Return [x, y] of the center of cell containing provided text 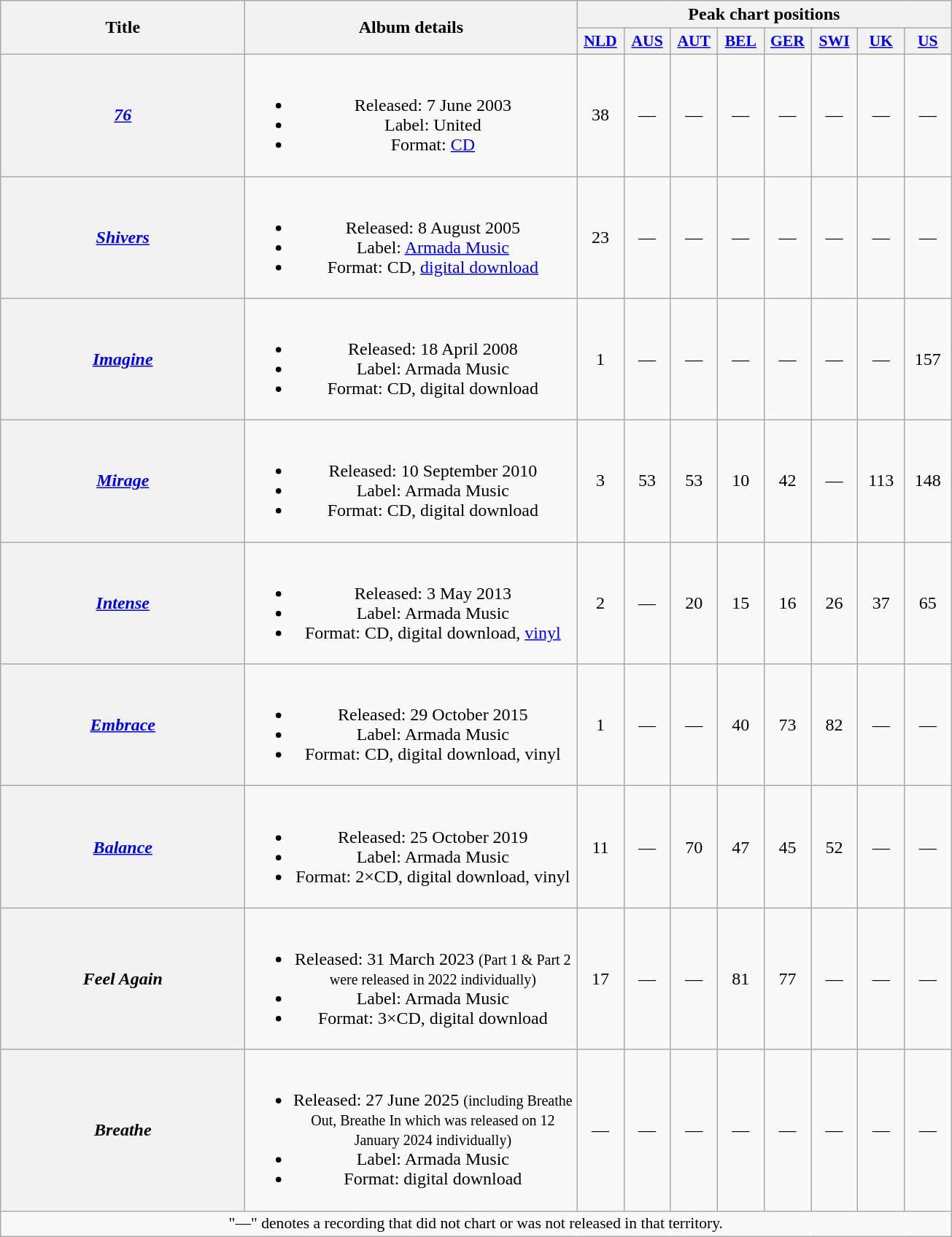
Released: 7 June 2003Label: UnitedFormat: CD [411, 115]
37 [881, 603]
Feel Again [123, 979]
10 [740, 482]
76 [123, 115]
BEL [740, 42]
Peak chart positions [765, 15]
15 [740, 603]
Released: 18 April 2008Label: Armada MusicFormat: CD, digital download [411, 359]
65 [928, 603]
UK [881, 42]
GER [787, 42]
16 [787, 603]
77 [787, 979]
AUS [647, 42]
70 [694, 847]
Mirage [123, 482]
23 [600, 238]
81 [740, 979]
Released: 10 September 2010Label: Armada MusicFormat: CD, digital download [411, 482]
"—" denotes a recording that did not chart or was not released in that territory. [476, 1224]
US [928, 42]
SWI [835, 42]
Intense [123, 603]
73 [787, 725]
113 [881, 482]
Embrace [123, 725]
20 [694, 603]
47 [740, 847]
Shivers [123, 238]
148 [928, 482]
Imagine [123, 359]
38 [600, 115]
Released: 3 May 2013Label: Armada MusicFormat: CD, digital download, vinyl [411, 603]
157 [928, 359]
52 [835, 847]
17 [600, 979]
Breathe [123, 1130]
82 [835, 725]
NLD [600, 42]
26 [835, 603]
Released: 31 March 2023 (Part 1 & Part 2 were released in 2022 individually)Label: Armada MusicFormat: 3×CD, digital download [411, 979]
3 [600, 482]
Title [123, 28]
Album details [411, 28]
45 [787, 847]
AUT [694, 42]
Balance [123, 847]
2 [600, 603]
Released: 25 October 2019Label: Armada MusicFormat: 2×CD, digital download, vinyl [411, 847]
Released: 8 August 2005Label: Armada MusicFormat: CD, digital download [411, 238]
11 [600, 847]
42 [787, 482]
Released: 29 October 2015Label: Armada MusicFormat: CD, digital download, vinyl [411, 725]
40 [740, 725]
